Find where the given text appears and provide that cell's center as [x, y] coordinate. 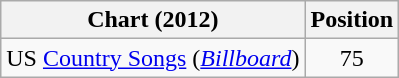
Chart (2012) [153, 20]
75 [352, 58]
US Country Songs (Billboard) [153, 58]
Position [352, 20]
